Locate the cell with the specified text and output its (x, y) center coordinate. 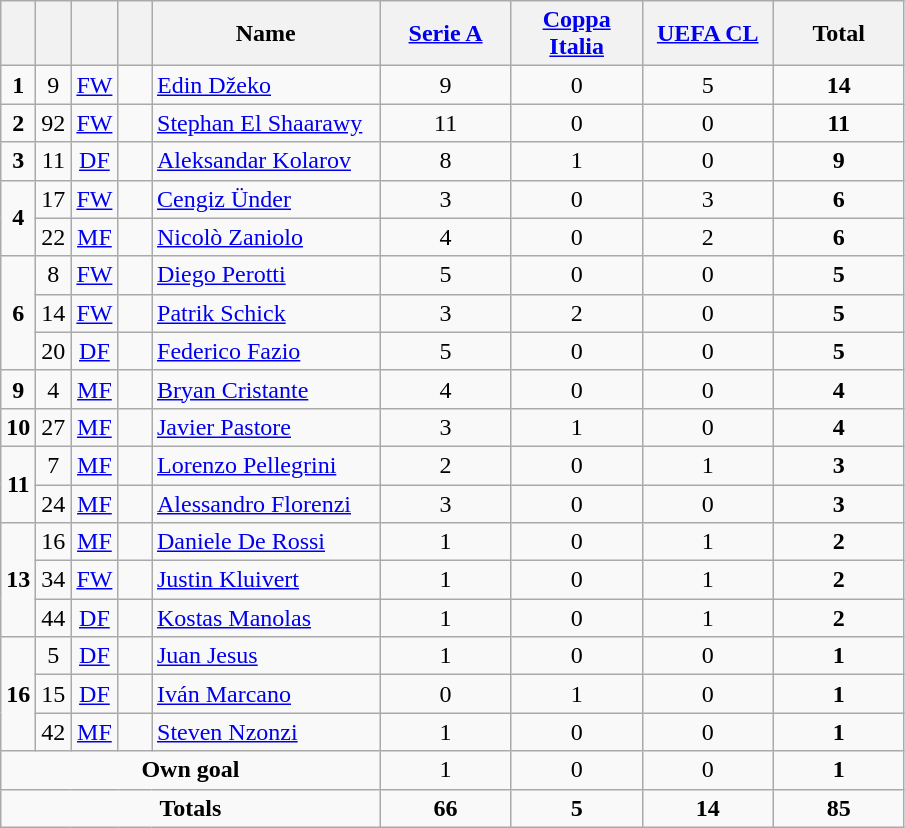
Nicolò Zaniolo (266, 237)
Name (266, 34)
22 (54, 237)
Serie A (446, 34)
Javier Pastore (266, 427)
Aleksandar Kolarov (266, 161)
20 (54, 351)
Patrik Schick (266, 313)
10 (18, 427)
92 (54, 123)
Lorenzo Pellegrini (266, 465)
Stephan El Shaarawy (266, 123)
13 (18, 580)
42 (54, 732)
Bryan Cristante (266, 389)
Justin Kluivert (266, 580)
Iván Marcano (266, 694)
24 (54, 503)
Alessandro Florenzi (266, 503)
Cengiz Ünder (266, 199)
Juan Jesus (266, 656)
85 (838, 808)
34 (54, 580)
15 (54, 694)
Edin Džeko (266, 85)
27 (54, 427)
Coppa Italia (576, 34)
Diego Perotti (266, 275)
Totals (190, 808)
Total (838, 34)
Steven Nzonzi (266, 732)
Daniele De Rossi (266, 542)
Federico Fazio (266, 351)
17 (54, 199)
Kostas Manolas (266, 618)
Own goal (190, 770)
7 (54, 465)
66 (446, 808)
UEFA CL (708, 34)
44 (54, 618)
